Extract the (x, y) coordinate from the center of the cell holding the provided text.  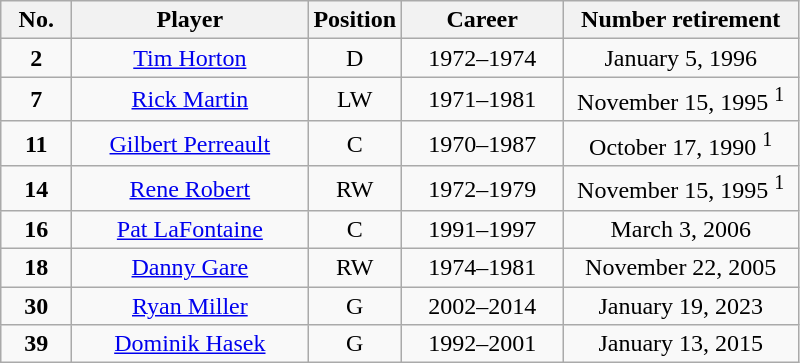
Gilbert Perreault (190, 144)
1971–1981 (482, 100)
January 19, 2023 (681, 306)
October 17, 1990 1 (681, 144)
March 3, 2006 (681, 230)
Pat LaFontaine (190, 230)
30 (36, 306)
January 5, 1996 (681, 58)
2 (36, 58)
LW (355, 100)
7 (36, 100)
Dominik Hasek (190, 344)
18 (36, 268)
Rick Martin (190, 100)
January 13, 2015 (681, 344)
2002–2014 (482, 306)
Number retirement (681, 20)
1970–1987 (482, 144)
Ryan Miller (190, 306)
November 22, 2005 (681, 268)
14 (36, 188)
No. (36, 20)
1972–1974 (482, 58)
Tim Horton (190, 58)
1972–1979 (482, 188)
1974–1981 (482, 268)
16 (36, 230)
39 (36, 344)
1992–2001 (482, 344)
Rene Robert (190, 188)
D (355, 58)
Position (355, 20)
11 (36, 144)
Career (482, 20)
1991–1997 (482, 230)
Player (190, 20)
Danny Gare (190, 268)
